From the cell containing the given text, extract its center point as [x, y] coordinate. 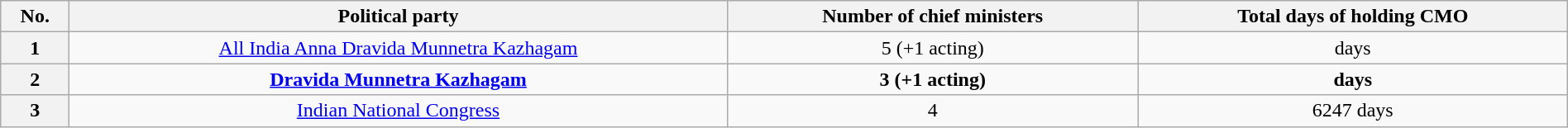
Indian National Congress [399, 111]
3 (+1 acting) [933, 79]
6247 days [1353, 111]
3 [35, 111]
4 [933, 111]
No. [35, 17]
Number of chief ministers [933, 17]
2 [35, 79]
Political party [399, 17]
Total days of holding CMO [1353, 17]
5 (+1 acting) [933, 48]
Dravida Munnetra Kazhagam [399, 79]
1 [35, 48]
All India Anna Dravida Munnetra Kazhagam [399, 48]
